Provide the (X, Y) coordinate of the cell's center where the given text is located.  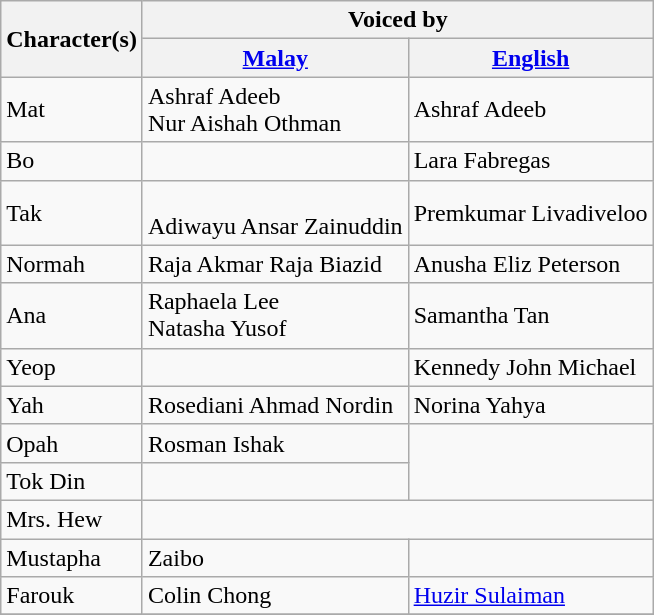
Mat (72, 110)
English (530, 58)
Rosman Ishak (275, 443)
Samantha Tan (530, 316)
Raphaela LeeNatasha Yusof (275, 316)
Zaibo (275, 557)
Tok Din (72, 481)
Farouk (72, 596)
Norina Yahya (530, 405)
Character(s) (72, 39)
Raja Akmar Raja Biazid (275, 264)
Yeop (72, 367)
Lara Fabregas (530, 161)
Huzir Sulaiman (530, 596)
Anusha Eliz Peterson (530, 264)
Colin Chong (275, 596)
Yah (72, 405)
Mrs. Hew (72, 519)
Mustapha (72, 557)
Voiced by (398, 20)
Malay (275, 58)
Opah (72, 443)
Rosediani Ahmad Nordin (275, 405)
Adiwayu Ansar Zainuddin (275, 212)
Kennedy John Michael (530, 367)
Premkumar Livadiveloo (530, 212)
Ashraf Adeeb (530, 110)
Bo (72, 161)
Ashraf AdeebNur Aishah Othman (275, 110)
Normah (72, 264)
Tak (72, 212)
Ana (72, 316)
